Pinpoint the cell where the given text exists, returning its (X, Y) midpoint coordinate. 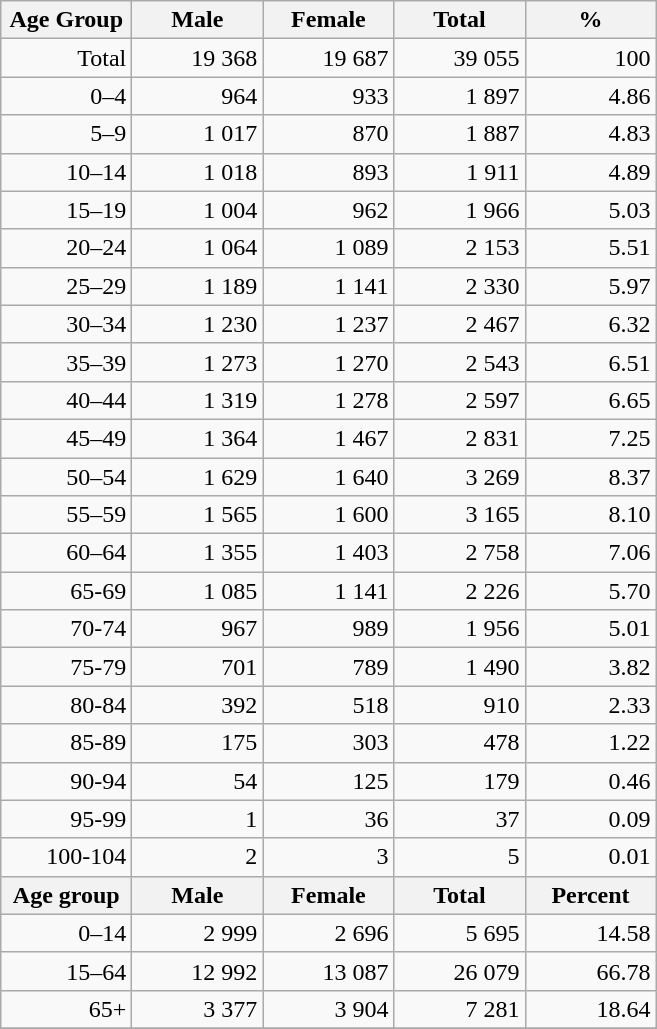
65+ (66, 1009)
1 319 (198, 400)
1 403 (328, 553)
6.65 (590, 400)
0–14 (66, 933)
125 (328, 781)
3 269 (460, 477)
7.25 (590, 438)
100 (590, 58)
2 999 (198, 933)
4.83 (590, 134)
964 (198, 96)
8.10 (590, 515)
1 897 (460, 96)
36 (328, 819)
13 087 (328, 971)
1 278 (328, 400)
95-99 (66, 819)
60–64 (66, 553)
1 887 (460, 134)
1 600 (328, 515)
50–54 (66, 477)
5.03 (590, 210)
1 230 (198, 324)
5.51 (590, 248)
2 758 (460, 553)
Age group (66, 895)
2.33 (590, 705)
37 (460, 819)
6.51 (590, 362)
0–4 (66, 96)
1 565 (198, 515)
1 018 (198, 172)
1 364 (198, 438)
5 695 (460, 933)
2 153 (460, 248)
893 (328, 172)
Percent (590, 895)
0.01 (590, 857)
1 640 (328, 477)
2 543 (460, 362)
518 (328, 705)
20–24 (66, 248)
2 226 (460, 591)
15–64 (66, 971)
10–14 (66, 172)
3 377 (198, 1009)
1 467 (328, 438)
2 (198, 857)
5.01 (590, 629)
1.22 (590, 743)
1 270 (328, 362)
0.46 (590, 781)
70-74 (66, 629)
1 004 (198, 210)
7 281 (460, 1009)
1 911 (460, 172)
3 (328, 857)
179 (460, 781)
30–34 (66, 324)
1 629 (198, 477)
1 355 (198, 553)
910 (460, 705)
26 079 (460, 971)
933 (328, 96)
962 (328, 210)
1 017 (198, 134)
478 (460, 743)
75-79 (66, 667)
40–44 (66, 400)
392 (198, 705)
% (590, 20)
4.89 (590, 172)
15–19 (66, 210)
Age Group (66, 20)
1 064 (198, 248)
1 273 (198, 362)
54 (198, 781)
1 085 (198, 591)
7.06 (590, 553)
90-94 (66, 781)
2 831 (460, 438)
2 330 (460, 286)
2 597 (460, 400)
14.58 (590, 933)
65-69 (66, 591)
3 165 (460, 515)
1 490 (460, 667)
2 696 (328, 933)
80-84 (66, 705)
66.78 (590, 971)
701 (198, 667)
6.32 (590, 324)
5–9 (66, 134)
18.64 (590, 1009)
0.09 (590, 819)
100-104 (66, 857)
5.70 (590, 591)
45–49 (66, 438)
1 189 (198, 286)
1 956 (460, 629)
35–39 (66, 362)
5 (460, 857)
1 (198, 819)
989 (328, 629)
3 904 (328, 1009)
19 368 (198, 58)
175 (198, 743)
3.82 (590, 667)
303 (328, 743)
85-89 (66, 743)
1 966 (460, 210)
4.86 (590, 96)
19 687 (328, 58)
1 237 (328, 324)
55–59 (66, 515)
1 089 (328, 248)
5.97 (590, 286)
39 055 (460, 58)
2 467 (460, 324)
8.37 (590, 477)
789 (328, 667)
12 992 (198, 971)
870 (328, 134)
25–29 (66, 286)
967 (198, 629)
